Extract the [X, Y] coordinate from the center of the cell holding the provided text.  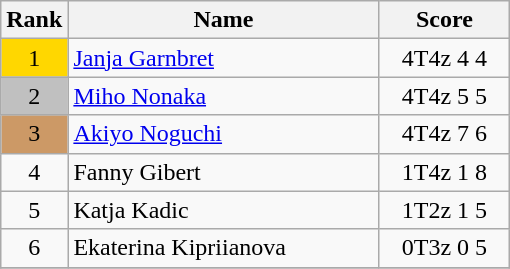
Ekaterina Kipriianova [224, 248]
4T4z 4 4 [444, 58]
Rank [34, 20]
0T3z 0 5 [444, 248]
1T4z 1 8 [444, 172]
2 [34, 96]
1T2z 1 5 [444, 210]
5 [34, 210]
Katja Kadic [224, 210]
4T4z 7 6 [444, 134]
3 [34, 134]
1 [34, 58]
Miho Nonaka [224, 96]
6 [34, 248]
Score [444, 20]
Fanny Gibert [224, 172]
Janja Garnbret [224, 58]
Name [224, 20]
Akiyo Noguchi [224, 134]
4T4z 5 5 [444, 96]
4 [34, 172]
